Output the (x, y) coordinate of the center of the cell containing the given text.  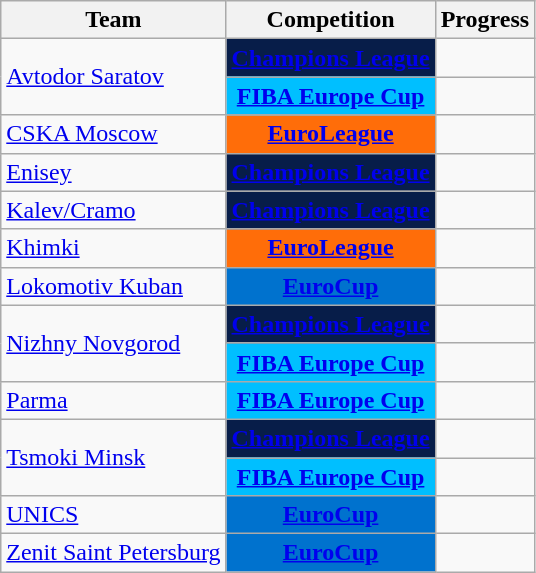
CSKA Moscow (114, 134)
Enisey (114, 172)
Parma (114, 400)
Kalev/Cramo (114, 210)
Team (114, 20)
Lokomotiv Kuban (114, 286)
Competition (330, 20)
Tsmoki Minsk (114, 457)
Avtodor Saratov (114, 77)
Nizhny Novgorod (114, 343)
UNICS (114, 515)
Progress (484, 20)
Zenit Saint Petersburg (114, 553)
Khimki (114, 248)
